For the text-containing cell, return its midpoint in [x, y] coordinate format. 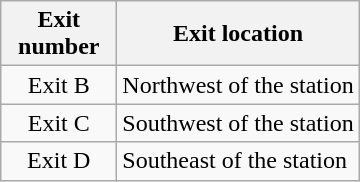
Southeast of the station [238, 161]
Exit number [59, 34]
Exit C [59, 123]
Exit location [238, 34]
Southwest of the station [238, 123]
Exit B [59, 85]
Exit D [59, 161]
Northwest of the station [238, 85]
